Output the [X, Y] coordinate of the center of the cell containing the given text.  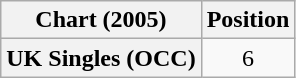
UK Singles (OCC) [101, 58]
Position [248, 20]
Chart (2005) [101, 20]
6 [248, 58]
